Detect which cell encompasses the target text, then output its [X, Y] center coordinate. 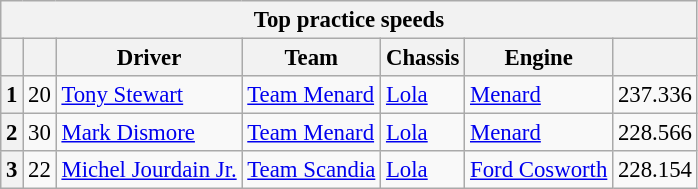
Tony Stewart [149, 95]
Driver [149, 58]
20 [40, 95]
Team [312, 58]
Mark Dismore [149, 133]
3 [12, 170]
Team Scandia [312, 170]
228.154 [656, 170]
22 [40, 170]
2 [12, 133]
237.336 [656, 95]
Top practice speeds [350, 20]
1 [12, 95]
Engine [539, 58]
30 [40, 133]
Chassis [423, 58]
Ford Cosworth [539, 170]
228.566 [656, 133]
Michel Jourdain Jr. [149, 170]
